Find where the given text appears and provide that cell's center as (X, Y) coordinate. 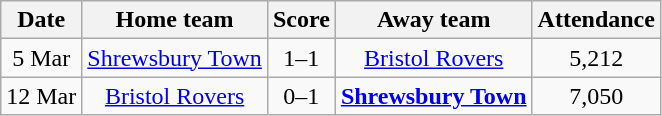
1–1 (301, 58)
Away team (434, 20)
0–1 (301, 96)
12 Mar (42, 96)
Attendance (596, 20)
Date (42, 20)
5 Mar (42, 58)
Score (301, 20)
5,212 (596, 58)
7,050 (596, 96)
Home team (175, 20)
